For the text-containing cell, return its midpoint in (X, Y) coordinate format. 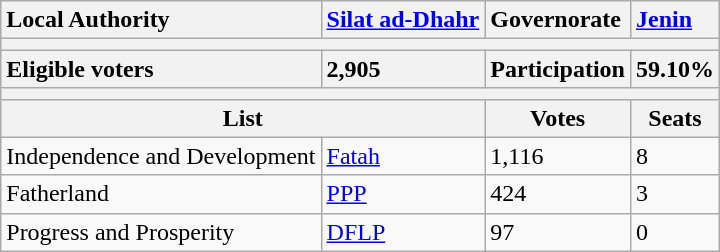
1,116 (558, 156)
Eligible voters (161, 69)
3 (674, 194)
Votes (558, 118)
Governorate (558, 20)
59.10% (674, 69)
DFLP (403, 232)
Progress and Prosperity (161, 232)
97 (558, 232)
Independence and Development (161, 156)
Participation (558, 69)
2,905 (403, 69)
0 (674, 232)
Fatah (403, 156)
List (243, 118)
PPP (403, 194)
Silat ad-Dhahr (403, 20)
424 (558, 194)
8 (674, 156)
Jenin (674, 20)
Seats (674, 118)
Local Authority (161, 20)
Fatherland (161, 194)
